Output the (X, Y) coordinate of the center of the cell containing the given text.  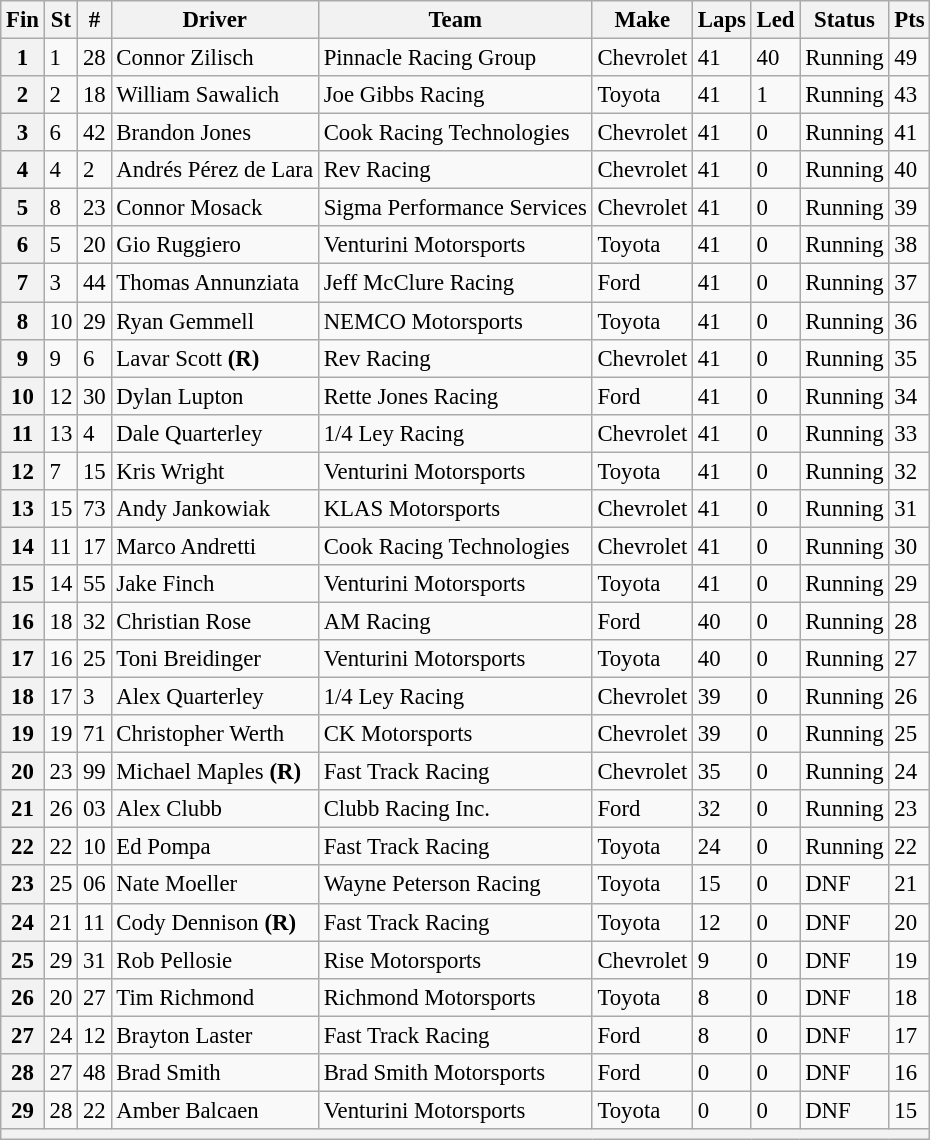
Brad Smith Motorsports (455, 1073)
Thomas Annunziata (214, 283)
Michael Maples (R) (214, 772)
Alex Clubb (214, 809)
Rette Jones Racing (455, 396)
99 (94, 772)
Ed Pompa (214, 847)
Connor Mosack (214, 208)
06 (94, 885)
03 (94, 809)
Marco Andretti (214, 546)
NEMCO Motorsports (455, 321)
Dylan Lupton (214, 396)
Gio Ruggiero (214, 245)
Jake Finch (214, 584)
Make (642, 20)
KLAS Motorsports (455, 509)
# (94, 20)
55 (94, 584)
Led (776, 20)
42 (94, 133)
Brandon Jones (214, 133)
Rise Motorsports (455, 960)
Andrés Pérez de Lara (214, 170)
73 (94, 509)
Tim Richmond (214, 997)
Toni Breidinger (214, 659)
William Sawalich (214, 95)
Joe Gibbs Racing (455, 95)
AM Racing (455, 621)
Fin (23, 20)
Laps (722, 20)
Lavar Scott (R) (214, 358)
Cody Dennison (R) (214, 922)
Clubb Racing Inc. (455, 809)
37 (910, 283)
44 (94, 283)
43 (910, 95)
Connor Zilisch (214, 58)
Status (844, 20)
Brad Smith (214, 1073)
Amber Balcaen (214, 1110)
48 (94, 1073)
38 (910, 245)
34 (910, 396)
Jeff McClure Racing (455, 283)
Kris Wright (214, 471)
Rob Pellosie (214, 960)
Andy Jankowiak (214, 509)
Ryan Gemmell (214, 321)
Richmond Motorsports (455, 997)
Driver (214, 20)
Nate Moeller (214, 885)
33 (910, 433)
St (60, 20)
Alex Quarterley (214, 697)
CK Motorsports (455, 734)
36 (910, 321)
Brayton Laster (214, 1035)
Team (455, 20)
Sigma Performance Services (455, 208)
Pinnacle Racing Group (455, 58)
Wayne Peterson Racing (455, 885)
71 (94, 734)
Dale Quarterley (214, 433)
Pts (910, 20)
49 (910, 58)
Christopher Werth (214, 734)
Christian Rose (214, 621)
